Locate the cell with the specified text and output its [X, Y] center coordinate. 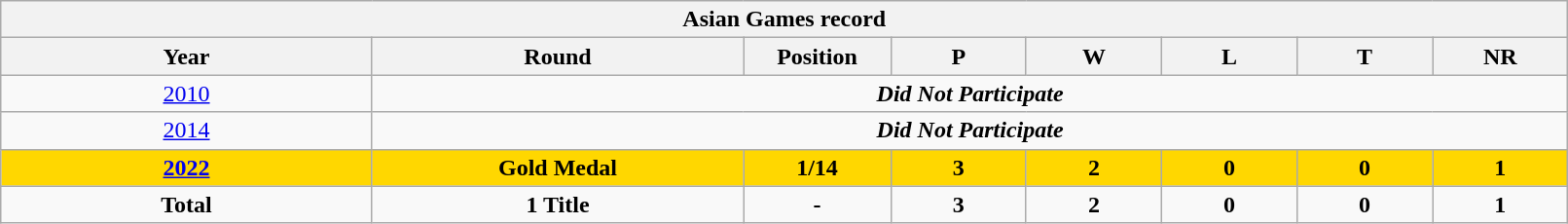
2022 [187, 168]
NR [1501, 56]
L [1228, 56]
1/14 [818, 168]
- [818, 205]
2010 [187, 93]
2014 [187, 131]
P [958, 56]
Asian Games record [784, 19]
Gold Medal [558, 168]
W [1094, 56]
Position [818, 56]
Year [187, 56]
T [1365, 56]
Round [558, 56]
1 Title [558, 205]
Total [187, 205]
